Detect which cell encompasses the target text, then output its [x, y] center coordinate. 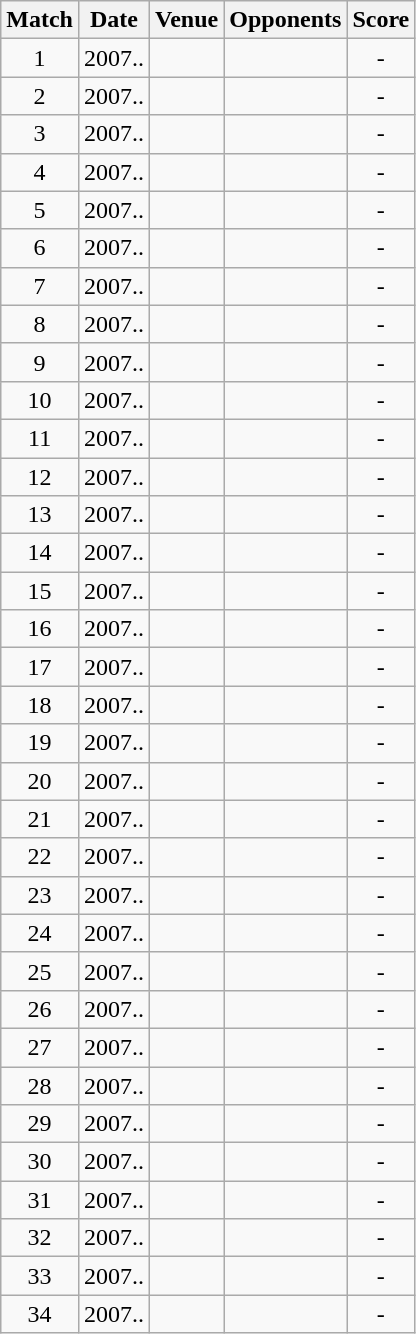
8 [40, 324]
15 [40, 591]
23 [40, 895]
Match [40, 20]
1 [40, 58]
16 [40, 629]
24 [40, 933]
12 [40, 477]
2 [40, 96]
20 [40, 781]
29 [40, 1124]
34 [40, 1314]
27 [40, 1047]
Venue [187, 20]
22 [40, 857]
13 [40, 515]
Date [114, 20]
26 [40, 1009]
18 [40, 705]
32 [40, 1238]
33 [40, 1276]
28 [40, 1085]
9 [40, 362]
6 [40, 248]
4 [40, 172]
10 [40, 400]
3 [40, 134]
11 [40, 438]
21 [40, 819]
Opponents [286, 20]
14 [40, 553]
17 [40, 667]
30 [40, 1162]
7 [40, 286]
5 [40, 210]
25 [40, 971]
31 [40, 1200]
19 [40, 743]
Score [381, 20]
